Extract the [x, y] coordinate from the center of the cell holding the provided text.  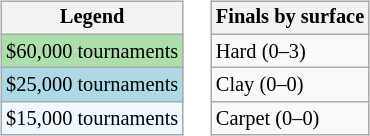
$60,000 tournaments [92, 51]
Finals by surface [290, 18]
Clay (0–0) [290, 85]
Carpet (0–0) [290, 119]
$15,000 tournaments [92, 119]
$25,000 tournaments [92, 85]
Legend [92, 18]
Hard (0–3) [290, 51]
